Return the (X, Y) coordinate for the center point of the cell that contains the specified text.  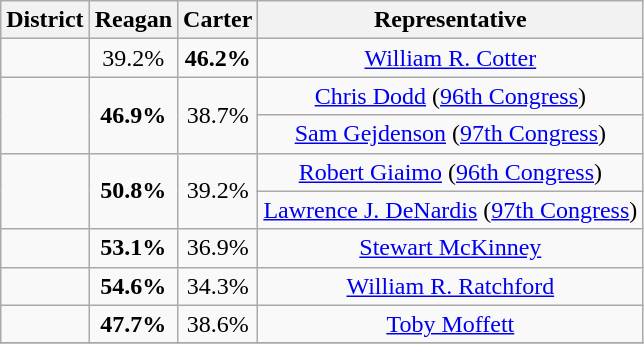
54.6% (133, 286)
50.8% (133, 191)
Representative (450, 20)
Stewart McKinney (450, 248)
Robert Giaimo (96th Congress) (450, 172)
Sam Gejdenson (97th Congress) (450, 134)
38.7% (218, 115)
46.9% (133, 115)
William R. Cotter (450, 58)
Carter (218, 20)
Toby Moffett (450, 324)
34.3% (218, 286)
38.6% (218, 324)
William R. Ratchford (450, 286)
47.7% (133, 324)
District (45, 20)
Lawrence J. DeNardis (97th Congress) (450, 210)
Chris Dodd (96th Congress) (450, 96)
46.2% (218, 58)
Reagan (133, 20)
53.1% (133, 248)
36.9% (218, 248)
